From the cell containing the given text, extract its center point as (x, y) coordinate. 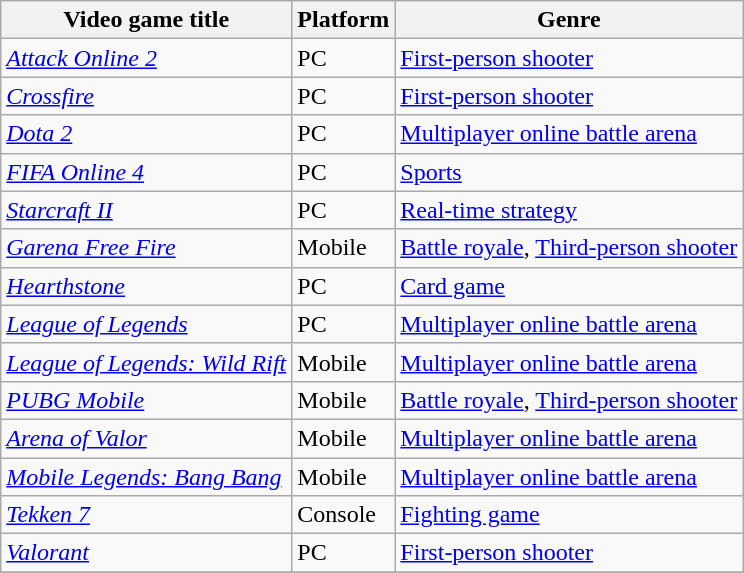
Garena Free Fire (146, 248)
Hearthstone (146, 286)
Starcraft II (146, 210)
Genre (569, 20)
Video game title (146, 20)
PUBG Mobile (146, 400)
Valorant (146, 553)
Console (344, 515)
League of Legends: Wild Rift (146, 362)
Mobile Legends: Bang Bang (146, 477)
Dota 2 (146, 134)
Tekken 7 (146, 515)
Sports (569, 172)
Card game (569, 286)
League of Legends (146, 324)
Arena of Valor (146, 438)
Real-time strategy (569, 210)
Fighting game (569, 515)
Crossfire (146, 96)
Attack Online 2 (146, 58)
FIFA Online 4 (146, 172)
Platform (344, 20)
